Return (x, y) of the center of cell containing provided text 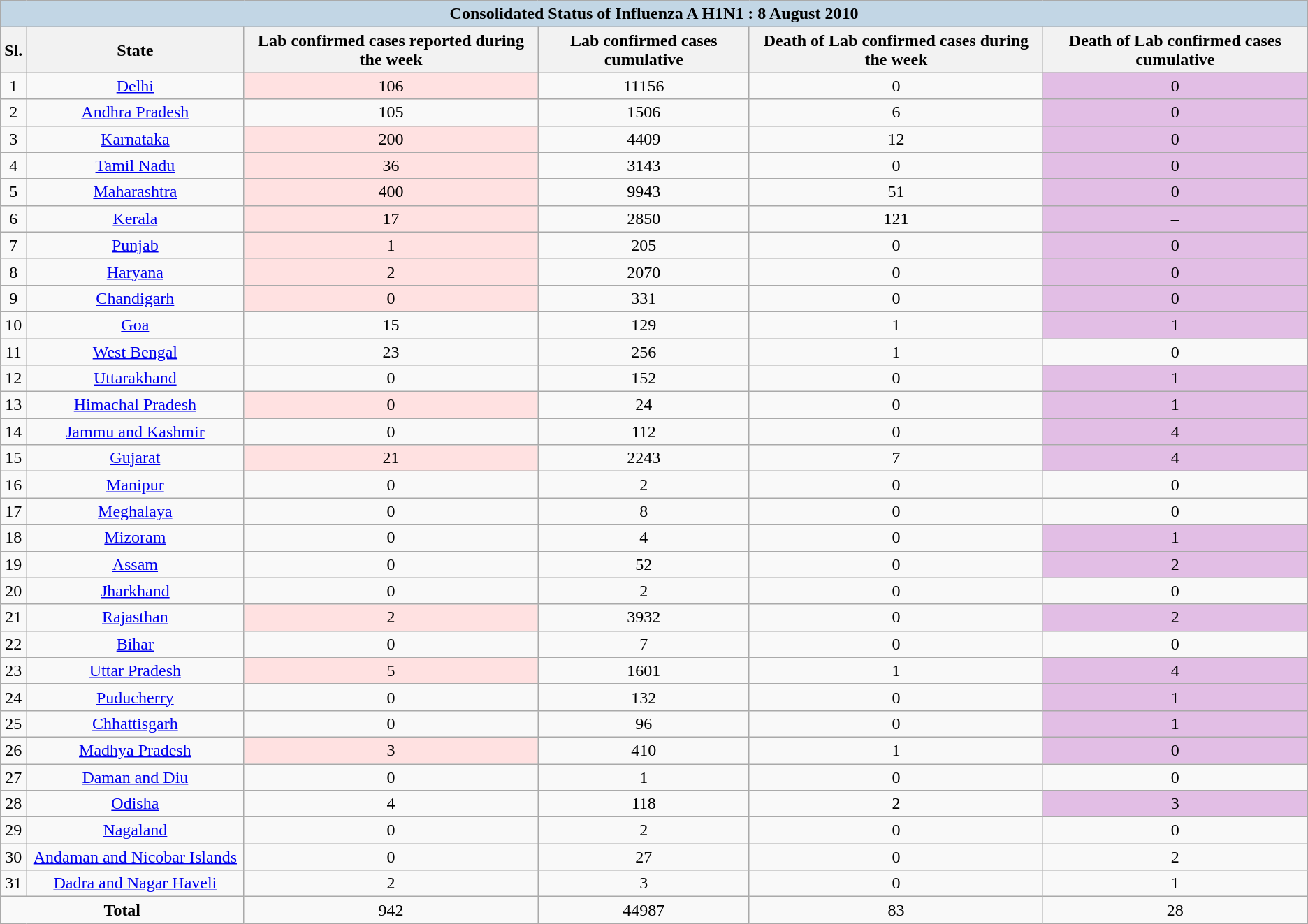
410 (644, 750)
29 (14, 830)
2850 (644, 219)
Chhattisgarh (136, 724)
129 (644, 325)
Andhra Pradesh (136, 112)
1506 (644, 112)
106 (391, 86)
205 (644, 245)
Lab confirmed cases cumulative (644, 50)
Rajasthan (136, 617)
Chandigarh (136, 298)
State (136, 50)
11 (14, 351)
Odisha (136, 804)
Puducherry (136, 697)
22 (14, 644)
52 (644, 564)
19 (14, 564)
132 (644, 697)
13 (14, 405)
9 (14, 298)
Goa (136, 325)
3932 (644, 617)
Delhi (136, 86)
Death of Lab confirmed cases during the week (896, 50)
4409 (644, 139)
31 (14, 883)
Daman and Diu (136, 777)
Punjab (136, 245)
Uttarakhand (136, 379)
14 (14, 432)
16 (14, 485)
2243 (644, 458)
83 (896, 910)
Sl. (14, 50)
20 (14, 591)
Total (122, 910)
Gujarat (136, 458)
Andaman and Nicobar Islands (136, 857)
Consolidated Status of Influenza A H1N1 : 8 August 2010 (654, 14)
Death of Lab confirmed cases cumulative (1175, 50)
Dadra and Nagar Haveli (136, 883)
105 (391, 112)
Nagaland (136, 830)
112 (644, 432)
9943 (644, 192)
Lab confirmed cases reported during the week (391, 50)
Himachal Pradesh (136, 405)
25 (14, 724)
Jammu and Kashmir (136, 432)
26 (14, 750)
Assam (136, 564)
Bihar (136, 644)
Kerala (136, 219)
Maharashtra (136, 192)
1601 (644, 670)
36 (391, 166)
118 (644, 804)
152 (644, 379)
10 (14, 325)
3143 (644, 166)
30 (14, 857)
400 (391, 192)
51 (896, 192)
11156 (644, 86)
942 (391, 910)
18 (14, 538)
Madhya Pradesh (136, 750)
Karnataka (136, 139)
2070 (644, 272)
121 (896, 219)
44987 (644, 910)
96 (644, 724)
331 (644, 298)
Mizoram (136, 538)
– (1175, 219)
Tamil Nadu (136, 166)
Manipur (136, 485)
Uttar Pradesh (136, 670)
Haryana (136, 272)
West Bengal (136, 351)
256 (644, 351)
200 (391, 139)
Meghalaya (136, 511)
Jharkhand (136, 591)
